From the cell containing the given text, extract its center point as (x, y) coordinate. 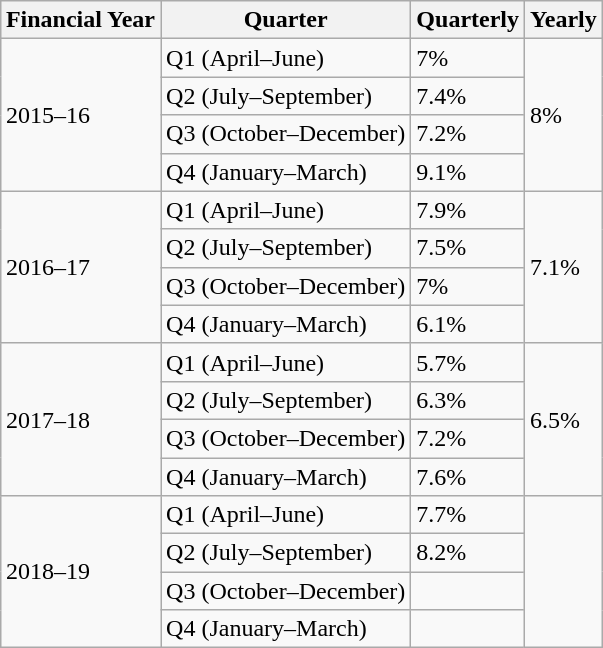
6.3% (468, 400)
5.7% (468, 362)
2018–19 (80, 572)
8% (564, 115)
7.4% (468, 96)
9.1% (468, 172)
Quarterly (468, 20)
Quarter (286, 20)
6.5% (564, 419)
Yearly (564, 20)
7.1% (564, 267)
7.7% (468, 515)
2017–18 (80, 419)
2015–16 (80, 115)
7.5% (468, 248)
8.2% (468, 553)
7.6% (468, 477)
2016–17 (80, 267)
Financial Year (80, 20)
7.9% (468, 210)
6.1% (468, 324)
